For the text-containing cell, return its midpoint in (x, y) coordinate format. 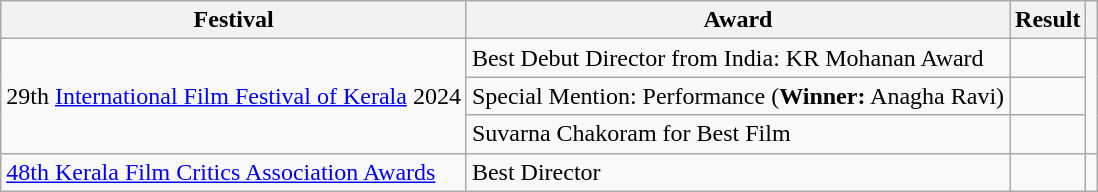
48th Kerala Film Critics Association Awards (234, 172)
Suvarna Chakoram for Best Film (738, 134)
29th International Film Festival of Kerala 2024 (234, 96)
Best Debut Director from India: KR Mohanan Award (738, 58)
Result (1048, 20)
Award (738, 20)
Special Mention: Performance (Winner: Anagha Ravi) (738, 96)
Festival (234, 20)
Best Director (738, 172)
